Locate the cell with the specified text and output its [X, Y] center coordinate. 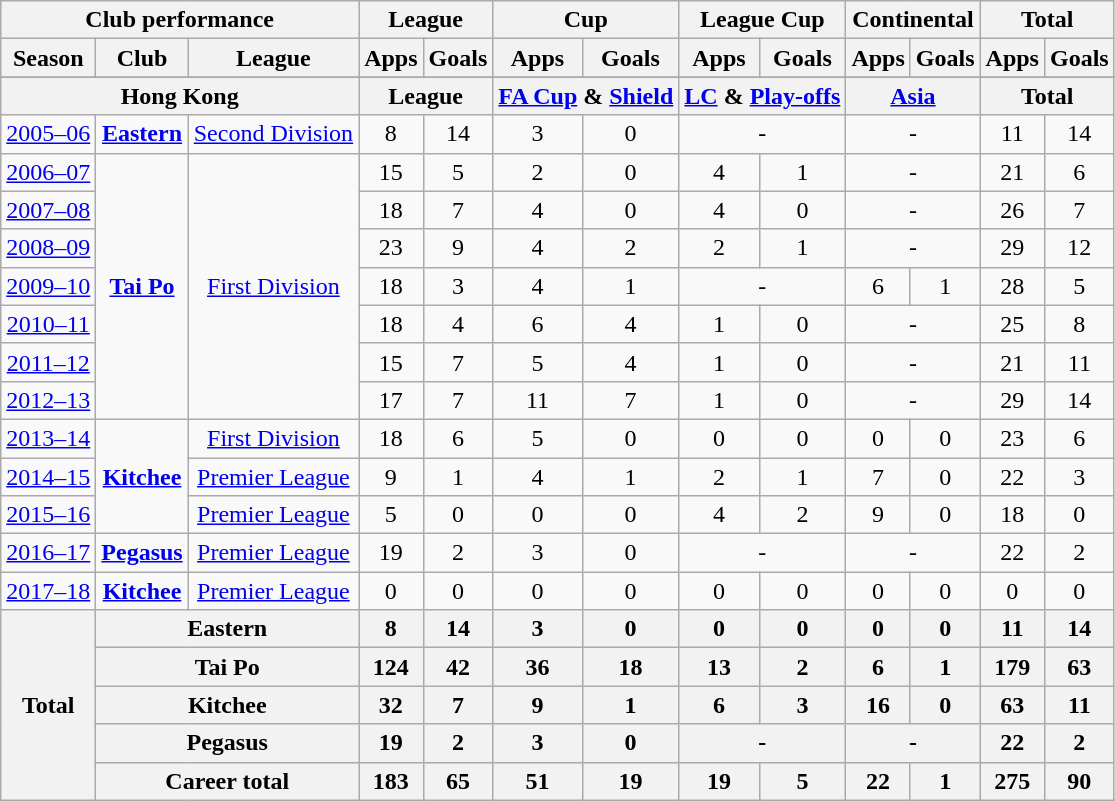
2008–09 [48, 248]
Cup [586, 20]
Club performance [180, 20]
Asia [913, 96]
2017–18 [48, 591]
275 [1012, 781]
Season [48, 58]
2016–17 [48, 553]
LC & Play-offs [762, 96]
36 [538, 667]
42 [458, 667]
17 [391, 400]
2007–08 [48, 210]
2009–10 [48, 286]
12 [1079, 248]
2006–07 [48, 172]
90 [1079, 781]
Career total [228, 781]
FA Cup & Shield [586, 96]
28 [1012, 286]
124 [391, 667]
Second Division [273, 134]
2015–16 [48, 515]
League Cup [762, 20]
32 [391, 705]
Hong Kong [180, 96]
183 [391, 781]
2010–11 [48, 324]
16 [878, 705]
25 [1012, 324]
Club [142, 58]
51 [538, 781]
179 [1012, 667]
2005–06 [48, 134]
2012–13 [48, 400]
26 [1012, 210]
2011–12 [48, 362]
Continental [913, 20]
2014–15 [48, 477]
2013–14 [48, 438]
65 [458, 781]
13 [719, 667]
